Locate the cell with the specified text and output its [x, y] center coordinate. 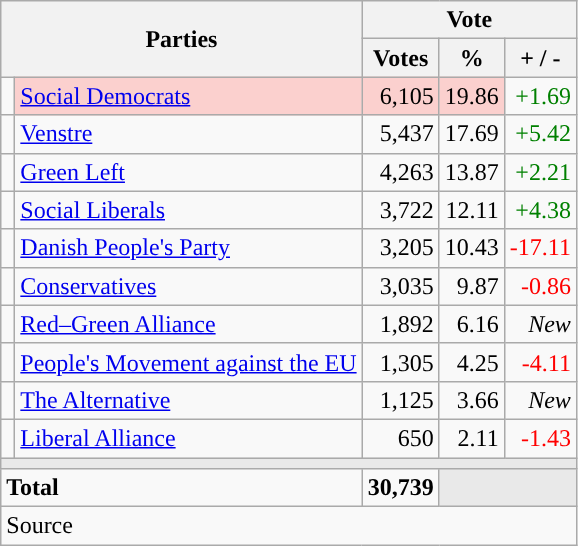
6.16 [472, 324]
-17.11 [540, 248]
+4.38 [540, 210]
10.43 [472, 248]
Total [182, 488]
Liberal Alliance [188, 438]
1,892 [400, 324]
+5.42 [540, 134]
13.87 [472, 172]
-0.86 [540, 286]
Social Liberals [188, 210]
9.87 [472, 286]
Source [289, 526]
12.11 [472, 210]
% [472, 58]
Danish People's Party [188, 248]
2.11 [472, 438]
1,125 [400, 400]
+ / - [540, 58]
1,305 [400, 362]
Red–Green Alliance [188, 324]
The Alternative [188, 400]
3,035 [400, 286]
Vote [469, 20]
19.86 [472, 96]
4.25 [472, 362]
People's Movement against the EU [188, 362]
+1.69 [540, 96]
4,263 [400, 172]
Conservatives [188, 286]
Parties [182, 39]
30,739 [400, 488]
3,205 [400, 248]
Green Left [188, 172]
-1.43 [540, 438]
3,722 [400, 210]
650 [400, 438]
3.66 [472, 400]
5,437 [400, 134]
-4.11 [540, 362]
Venstre [188, 134]
Social Democrats [188, 96]
Votes [400, 58]
6,105 [400, 96]
17.69 [472, 134]
+2.21 [540, 172]
